For the text-containing cell, return its midpoint in (x, y) coordinate format. 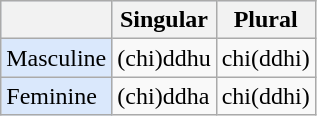
(chi)ddha (164, 96)
Feminine (56, 96)
(chi)ddhu (164, 58)
Singular (164, 20)
Plural (266, 20)
Masculine (56, 58)
